Identify which cell holds the provided text, then report its (x, y) central coordinate. 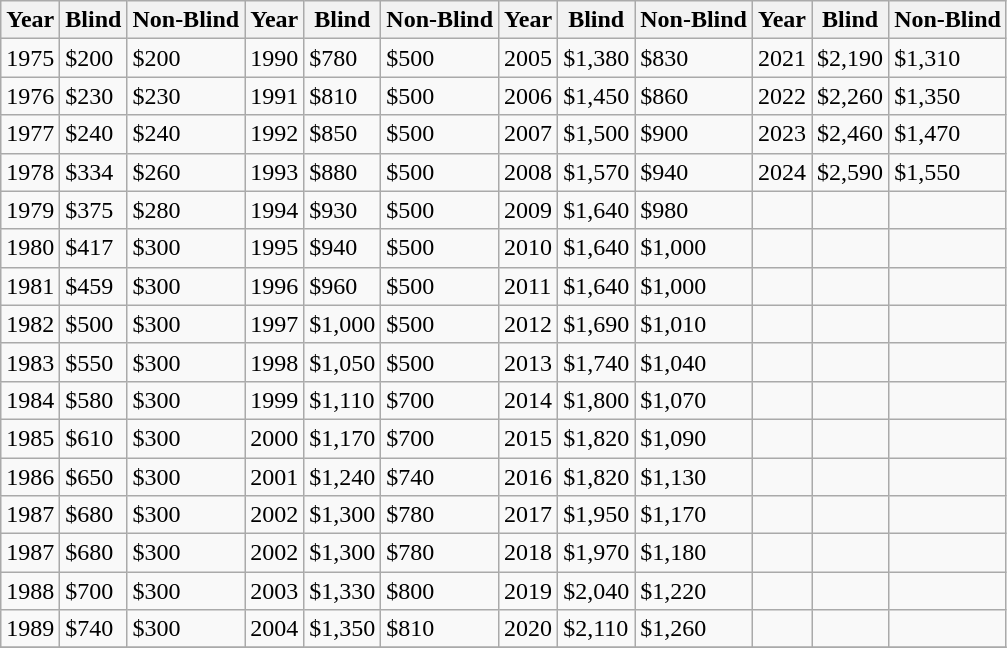
1995 (274, 248)
$1,310 (948, 58)
2018 (528, 553)
$1,470 (948, 134)
2010 (528, 248)
2009 (528, 210)
$650 (94, 477)
$1,740 (596, 362)
$1,500 (596, 134)
2014 (528, 400)
1975 (30, 58)
1998 (274, 362)
1993 (274, 172)
$1,110 (342, 400)
2008 (528, 172)
$1,070 (694, 400)
$1,260 (694, 629)
$1,090 (694, 438)
2015 (528, 438)
$830 (694, 58)
2020 (528, 629)
2024 (782, 172)
1982 (30, 324)
1986 (30, 477)
$1,130 (694, 477)
2012 (528, 324)
$880 (342, 172)
$1,180 (694, 553)
$2,040 (596, 591)
2000 (274, 438)
2006 (528, 96)
$1,040 (694, 362)
$610 (94, 438)
2019 (528, 591)
1984 (30, 400)
1979 (30, 210)
1999 (274, 400)
$334 (94, 172)
$1,010 (694, 324)
$550 (94, 362)
1996 (274, 286)
1981 (30, 286)
$2,260 (850, 96)
1980 (30, 248)
2023 (782, 134)
$980 (694, 210)
$1,050 (342, 362)
$960 (342, 286)
$850 (342, 134)
1990 (274, 58)
$1,690 (596, 324)
1994 (274, 210)
$2,460 (850, 134)
$1,240 (342, 477)
2005 (528, 58)
$2,590 (850, 172)
2016 (528, 477)
2003 (274, 591)
$417 (94, 248)
2004 (274, 629)
$860 (694, 96)
$900 (694, 134)
$1,380 (596, 58)
2011 (528, 286)
$280 (186, 210)
$930 (342, 210)
1988 (30, 591)
$2,190 (850, 58)
$260 (186, 172)
$1,570 (596, 172)
1977 (30, 134)
$1,450 (596, 96)
1992 (274, 134)
$1,220 (694, 591)
2007 (528, 134)
1989 (30, 629)
2017 (528, 515)
2001 (274, 477)
$375 (94, 210)
$1,970 (596, 553)
$1,950 (596, 515)
1991 (274, 96)
$1,330 (342, 591)
1997 (274, 324)
$1,800 (596, 400)
$1,550 (948, 172)
1976 (30, 96)
2013 (528, 362)
$459 (94, 286)
1983 (30, 362)
$800 (440, 591)
$2,110 (596, 629)
1985 (30, 438)
2021 (782, 58)
2022 (782, 96)
$580 (94, 400)
1978 (30, 172)
